Capture the cell that displays the provided text and extract its [x, y] central coordinate. 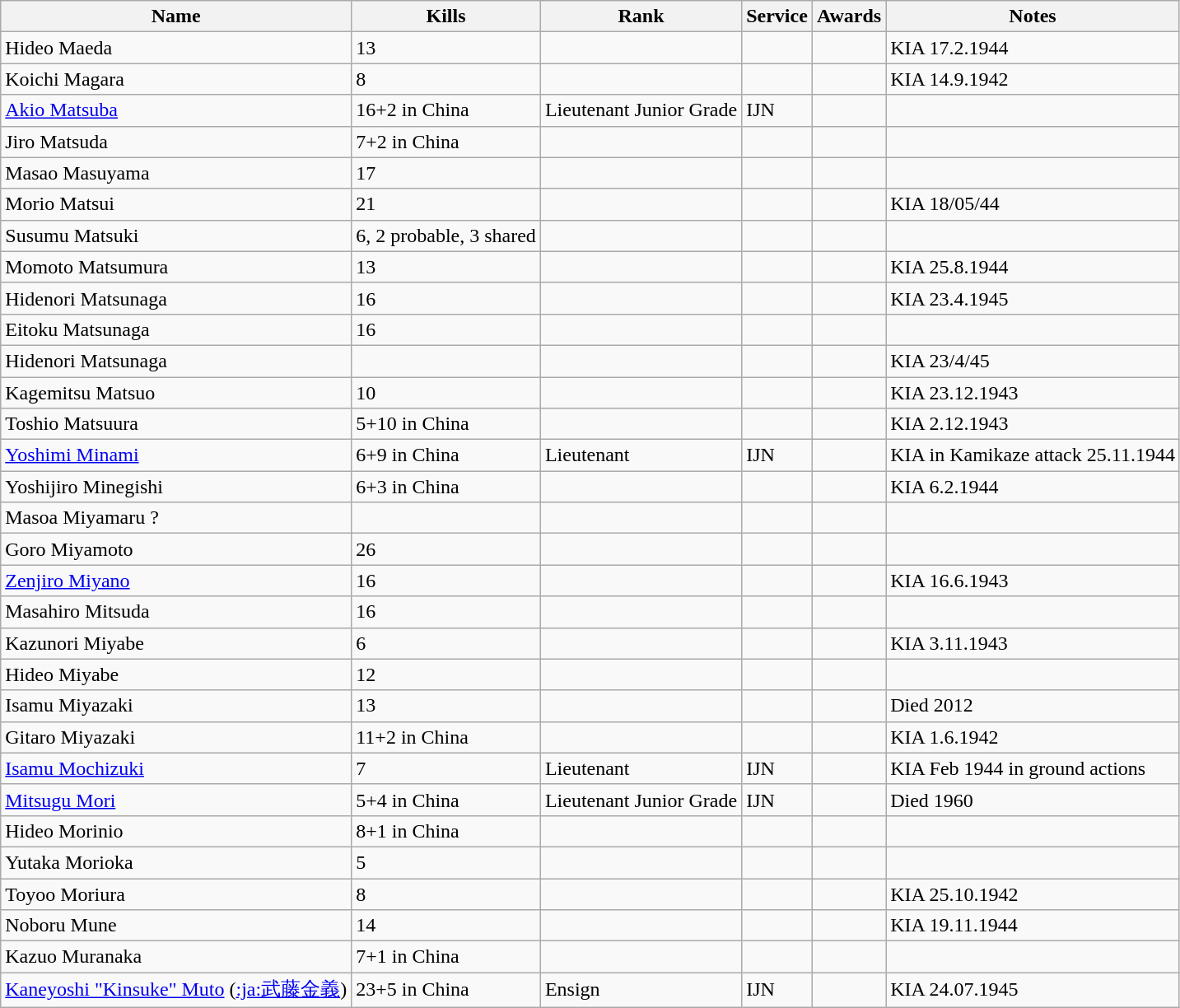
Yutaka Morioka [176, 862]
16+2 in China [446, 110]
KIA 6.2.1944 [1033, 487]
Kagemitsu Matsuo [176, 393]
KIA in Kamikaze attack 25.11.1944 [1033, 455]
Masao Masuyama [176, 173]
Isamu Miyazaki [176, 706]
KIA 2.12.1943 [1033, 424]
6 [446, 643]
Koichi Magara [176, 79]
KIA 18/05/44 [1033, 204]
KIA 3.11.1943 [1033, 643]
KIA 14.9.1942 [1033, 79]
17 [446, 173]
7+2 in China [446, 142]
6, 2 probable, 3 shared [446, 236]
Notes [1033, 16]
KIA 23/4/45 [1033, 361]
Goro Miyamoto [176, 549]
Died 2012 [1033, 706]
Mitsugu Mori [176, 800]
KIA 17.2.1944 [1033, 48]
KIA 25.8.1944 [1033, 267]
Hideo Maeda [176, 48]
KIA 23.12.1943 [1033, 393]
Kazuo Muranaka [176, 957]
Hideo Miyabe [176, 674]
Momoto Matsumura [176, 267]
Masoa Miyamaru ? [176, 518]
Awards [848, 16]
Masahiro Mitsuda [176, 612]
KIA Feb 1944 in ground actions [1033, 768]
KIA 1.6.1942 [1033, 737]
6+3 in China [446, 487]
Gitaro Miyazaki [176, 737]
Kaneyoshi "Kinsuke" Muto (:ja:武藤金義) [176, 990]
Rank [641, 16]
Susumu Matsuki [176, 236]
Akio Matsuba [176, 110]
Isamu Mochizuki [176, 768]
KIA 23.4.1945 [1033, 298]
5+10 in China [446, 424]
Yoshijiro Minegishi [176, 487]
KIA 25.10.1942 [1033, 894]
Name [176, 16]
21 [446, 204]
7 [446, 768]
Toshio Matsuura [176, 424]
Ensign [641, 990]
8+1 in China [446, 831]
Kazunori Miyabe [176, 643]
KIA 19.11.1944 [1033, 926]
Jiro Matsuda [176, 142]
Kills [446, 16]
Noboru Mune [176, 926]
Toyoo Moriura [176, 894]
Died 1960 [1033, 800]
Yoshimi Minami [176, 455]
KIA 24.07.1945 [1033, 990]
11+2 in China [446, 737]
5 [446, 862]
23+5 in China [446, 990]
KIA 16.6.1943 [1033, 581]
5+4 in China [446, 800]
14 [446, 926]
10 [446, 393]
Zenjiro Miyano [176, 581]
6+9 in China [446, 455]
Morio Matsui [176, 204]
Hideo Morinio [176, 831]
12 [446, 674]
Eitoku Matsunaga [176, 329]
Service [777, 16]
7+1 in China [446, 957]
26 [446, 549]
